From the cell containing the given text, extract its center point as (X, Y) coordinate. 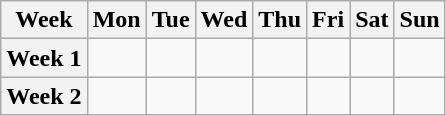
Sun (420, 20)
Fri (328, 20)
Wed (224, 20)
Mon (116, 20)
Sat (372, 20)
Week 1 (44, 58)
Week 2 (44, 96)
Week (44, 20)
Tue (170, 20)
Thu (280, 20)
